Pinpoint the cell where the given text exists, returning its [x, y] midpoint coordinate. 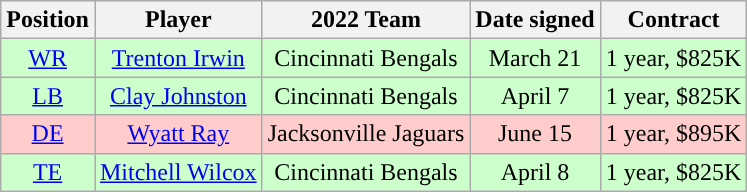
Player [178, 20]
Date signed [535, 20]
LB [48, 96]
June 15 [535, 134]
Jacksonville Jaguars [366, 134]
Mitchell Wilcox [178, 172]
2022 Team [366, 20]
DE [48, 134]
March 21 [535, 58]
Contract [674, 20]
WR [48, 58]
TE [48, 172]
April 8 [535, 172]
Position [48, 20]
1 year, $895K [674, 134]
Trenton Irwin [178, 58]
Clay Johnston [178, 96]
Wyatt Ray [178, 134]
April 7 [535, 96]
